Determine the (x, y) coordinate at the center of the cell enclosing the given text.  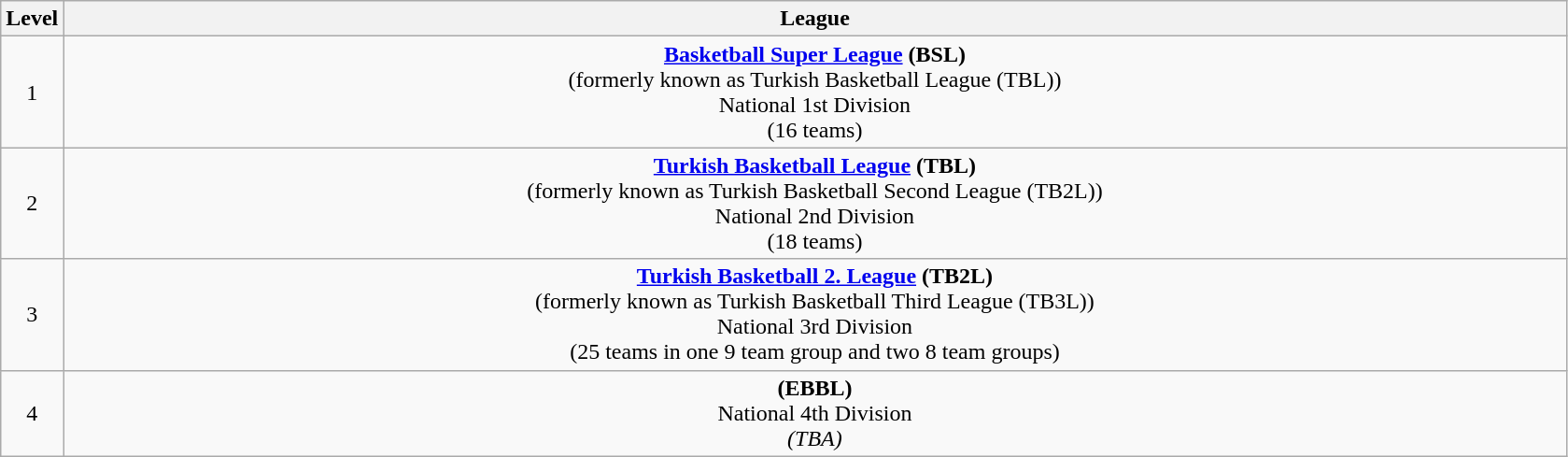
(EBBL) National 4th Division (TBA) (814, 413)
Level (32, 19)
Basketball Super League (BSL) (formerly known as Turkish Basketball League (TBL)) National 1st Division (16 teams) (814, 92)
League (814, 19)
3 (32, 314)
2 (32, 204)
1 (32, 92)
4 (32, 413)
Turkish Basketball League (TBL) (formerly known as Turkish Basketball Second League (TB2L)) National 2nd Division (18 teams) (814, 204)
